Provide the (X, Y) coordinate of the cell's center where the given text is located.  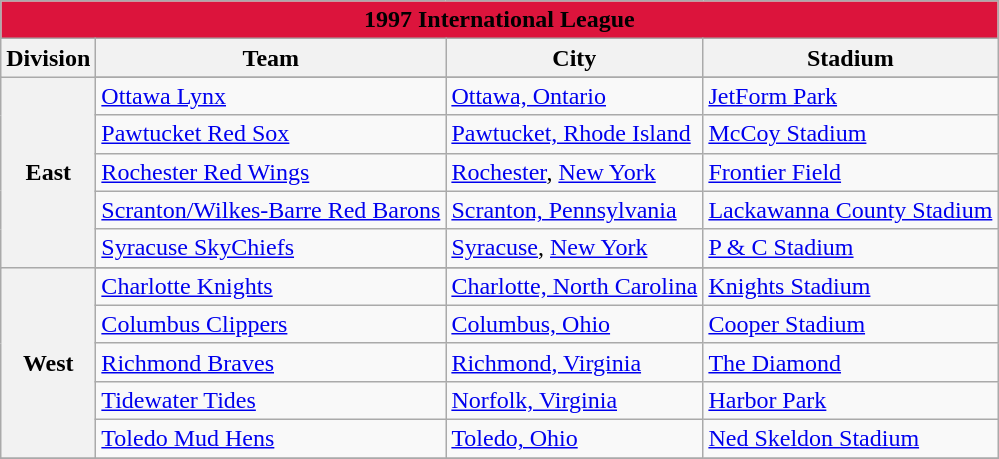
Ottawa, Ontario (574, 96)
Tidewater Tides (271, 400)
Rochester Red Wings (271, 172)
JetForm Park (850, 96)
Rochester, New York (574, 172)
Toledo Mud Hens (271, 438)
Pawtucket Red Sox (271, 134)
Syracuse, New York (574, 248)
Ned Skeldon Stadium (850, 438)
City (574, 58)
Ottawa Lynx (271, 96)
P & C Stadium (850, 248)
Columbus Clippers (271, 324)
Syracuse SkyChiefs (271, 248)
Scranton/Wilkes-Barre Red Barons (271, 210)
The Diamond (850, 362)
Harbor Park (850, 400)
Team (271, 58)
Cooper Stadium (850, 324)
Knights Stadium (850, 286)
Stadium (850, 58)
Lackawanna County Stadium (850, 210)
1997 International League (500, 20)
East (48, 172)
Richmond, Virginia (574, 362)
McCoy Stadium (850, 134)
Scranton, Pennsylvania (574, 210)
Charlotte Knights (271, 286)
Richmond Braves (271, 362)
Columbus, Ohio (574, 324)
Charlotte, North Carolina (574, 286)
West (48, 362)
Toledo, Ohio (574, 438)
Frontier Field (850, 172)
Norfolk, Virginia (574, 400)
Pawtucket, Rhode Island (574, 134)
Division (48, 58)
